Extract the (X, Y) coordinate from the center of the cell holding the provided text.  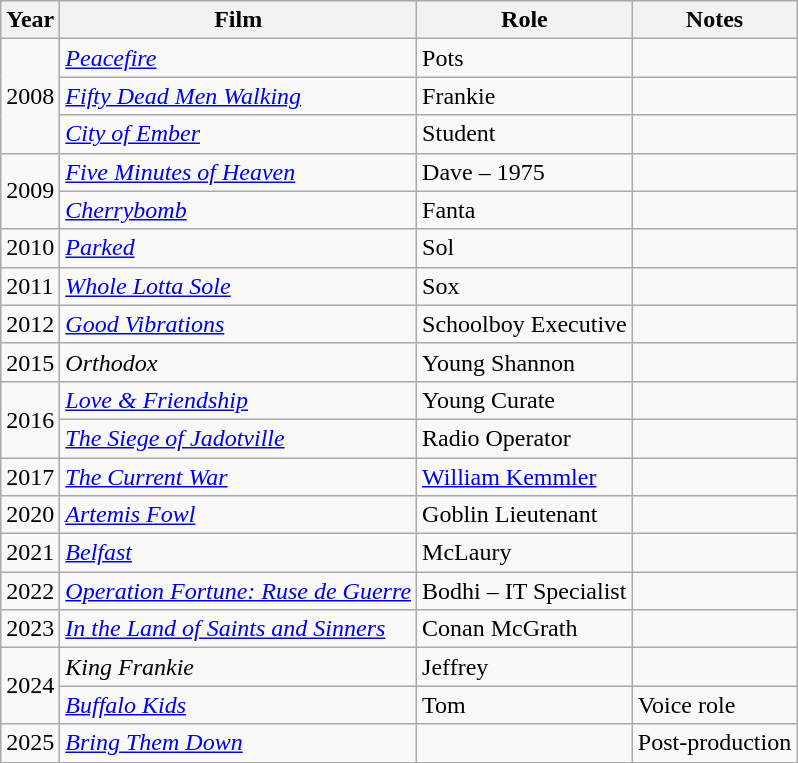
Role (525, 20)
City of Ember (238, 134)
Artemis Fowl (238, 515)
Fanta (525, 210)
2021 (30, 553)
William Kemmler (525, 477)
Buffalo Kids (238, 705)
Young Shannon (525, 362)
2025 (30, 743)
Jeffrey (525, 667)
2009 (30, 191)
2020 (30, 515)
Post-production (714, 743)
The Current War (238, 477)
Belfast (238, 553)
Frankie (525, 96)
Student (525, 134)
Good Vibrations (238, 324)
Bodhi – IT Specialist (525, 591)
2017 (30, 477)
Five Minutes of Heaven (238, 172)
Tom (525, 705)
Voice role (714, 705)
Parked (238, 248)
2008 (30, 96)
Whole Lotta Sole (238, 286)
Fifty Dead Men Walking (238, 96)
Notes (714, 20)
2024 (30, 686)
Goblin Lieutenant (525, 515)
Sox (525, 286)
Schoolboy Executive (525, 324)
In the Land of Saints and Sinners (238, 629)
2012 (30, 324)
2010 (30, 248)
Love & Friendship (238, 400)
Sol (525, 248)
Year (30, 20)
2022 (30, 591)
2015 (30, 362)
2016 (30, 419)
King Frankie (238, 667)
Cherrybomb (238, 210)
2011 (30, 286)
Bring Them Down (238, 743)
Conan McGrath (525, 629)
Radio Operator (525, 438)
Dave – 1975 (525, 172)
Operation Fortune: Ruse de Guerre (238, 591)
McLaury (525, 553)
The Siege of Jadotville (238, 438)
Film (238, 20)
Pots (525, 58)
2023 (30, 629)
Young Curate (525, 400)
Peacefire (238, 58)
Orthodox (238, 362)
